Scan for the cell matching the given text and deliver its [X, Y] coordinate at center. 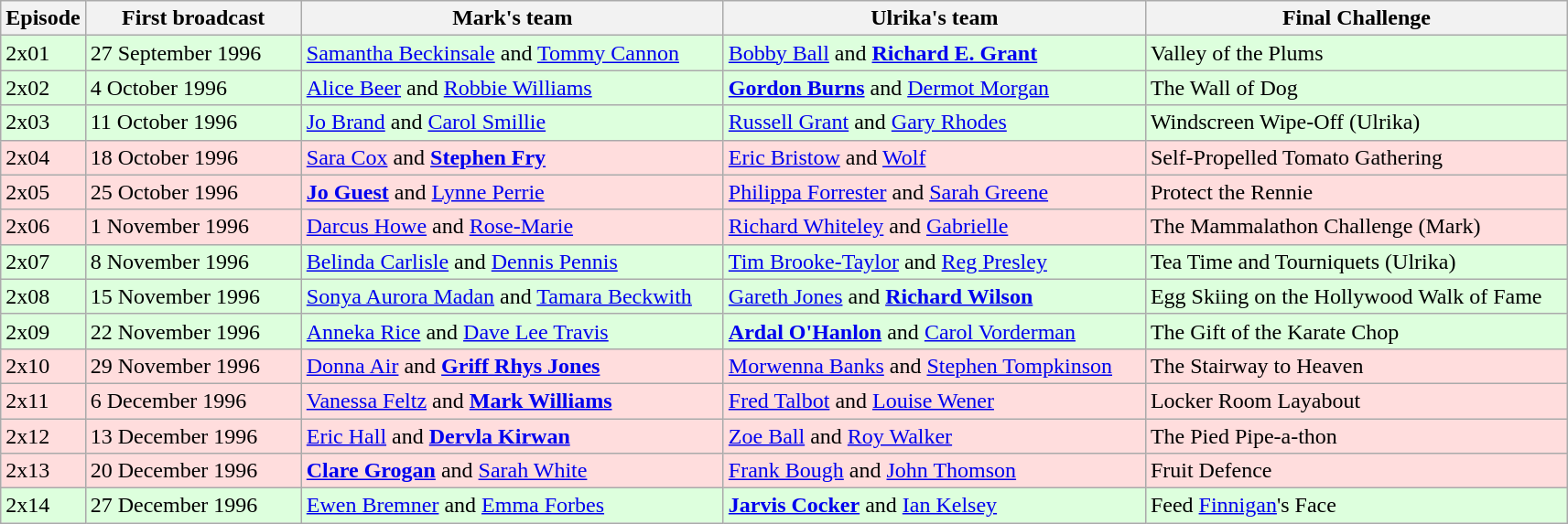
2x13 [43, 471]
Feed Finnigan's Face [1357, 506]
1 November 1996 [193, 227]
The Pied Pipe-a-thon [1357, 436]
15 November 1996 [193, 296]
The Stairway to Heaven [1357, 366]
2x07 [43, 262]
29 November 1996 [193, 366]
Belinda Carlisle and Dennis Pennis [513, 262]
Bobby Ball and Richard E. Grant [934, 53]
First broadcast [193, 18]
Jarvis Cocker and Ian Kelsey [934, 506]
22 November 1996 [193, 331]
Sara Cox and Stephen Fry [513, 157]
25 October 1996 [193, 192]
Frank Bough and John Thomson [934, 471]
2x08 [43, 296]
2x09 [43, 331]
Final Challenge [1357, 18]
Self-Propelled Tomato Gathering [1357, 157]
The Gift of the Karate Chop [1357, 331]
Alice Beer and Robbie Williams [513, 88]
Samantha Beckinsale and Tommy Cannon [513, 53]
4 October 1996 [193, 88]
Episode [43, 18]
Gareth Jones and Richard Wilson [934, 296]
Windscreen Wipe-Off (Ulrika) [1357, 123]
2x11 [43, 401]
27 December 1996 [193, 506]
Jo Brand and Carol Smillie [513, 123]
18 October 1996 [193, 157]
Ardal O'Hanlon and Carol Vorderman [934, 331]
2x01 [43, 53]
6 December 1996 [193, 401]
2x06 [43, 227]
2x02 [43, 88]
Vanessa Feltz and Mark Williams [513, 401]
11 October 1996 [193, 123]
Zoe Ball and Roy Walker [934, 436]
2x12 [43, 436]
Ewen Bremner and Emma Forbes [513, 506]
The Mammalathon Challenge (Mark) [1357, 227]
2x10 [43, 366]
Protect the Rennie [1357, 192]
Sonya Aurora Madan and Tamara Beckwith [513, 296]
Morwenna Banks and Stephen Tompkinson [934, 366]
2x05 [43, 192]
Ulrika's team [934, 18]
Darcus Howe and Rose-Marie [513, 227]
Gordon Burns and Dermot Morgan [934, 88]
Richard Whiteley and Gabrielle [934, 227]
Clare Grogan and Sarah White [513, 471]
The Wall of Dog [1357, 88]
8 November 1996 [193, 262]
Russell Grant and Gary Rhodes [934, 123]
2x14 [43, 506]
Philippa Forrester and Sarah Greene [934, 192]
Fred Talbot and Louise Wener [934, 401]
Mark's team [513, 18]
Fruit Defence [1357, 471]
Eric Bristow and Wolf [934, 157]
2x03 [43, 123]
2x04 [43, 157]
Anneka Rice and Dave Lee Travis [513, 331]
Egg Skiing on the Hollywood Walk of Fame [1357, 296]
Tea Time and Tourniquets (Ulrika) [1357, 262]
Jo Guest and Lynne Perrie [513, 192]
Tim Brooke-Taylor and Reg Presley [934, 262]
Locker Room Layabout [1357, 401]
Valley of the Plums [1357, 53]
Eric Hall and Dervla Kirwan [513, 436]
27 September 1996 [193, 53]
20 December 1996 [193, 471]
Donna Air and Griff Rhys Jones [513, 366]
13 December 1996 [193, 436]
